Capture the cell that displays the provided text and extract its (X, Y) central coordinate. 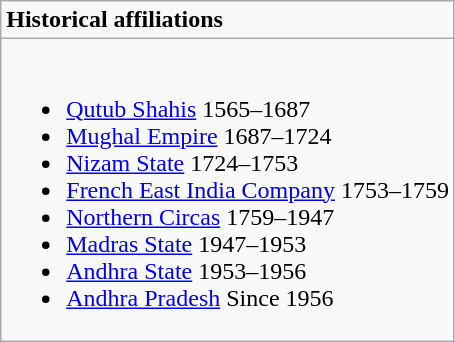
Historical affiliations (228, 20)
